Provide the (X, Y) coordinate of the cell's center where the given text is located.  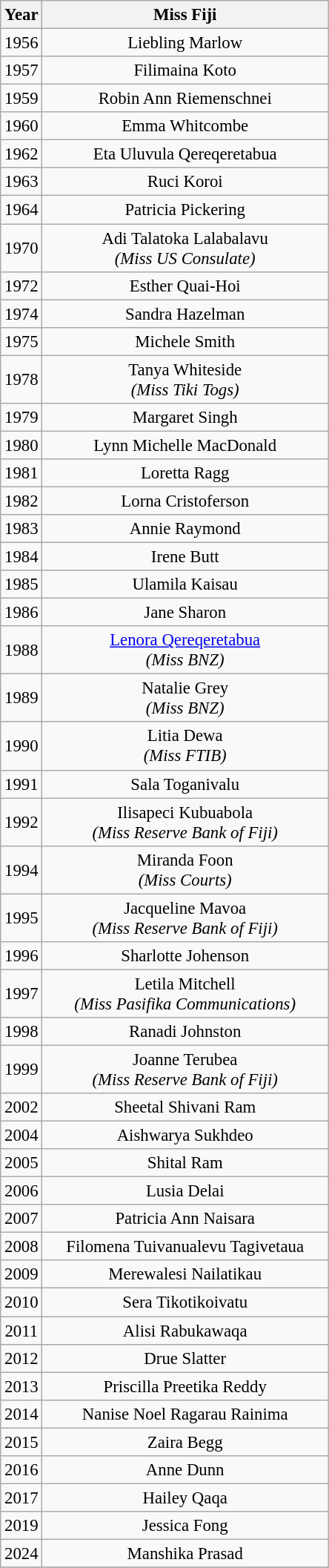
1978 (21, 380)
Ruci Koroi (185, 182)
1991 (21, 784)
2024 (21, 1553)
1963 (21, 182)
Sera Tikotikoivatu (185, 1302)
1972 (21, 286)
2013 (21, 1386)
1984 (21, 557)
2017 (21, 1498)
Lorna Cristoferson (185, 501)
1982 (21, 501)
Joanne Terubea(Miss Reserve Bank of Fiji) (185, 1070)
Sala Toganivalu (185, 784)
Lenora Qereqeretabua(Miss BNZ) (185, 650)
Sheetal Shivani Ram (185, 1107)
1970 (21, 248)
1964 (21, 210)
Jane Sharon (185, 613)
Michele Smith (185, 341)
Nanise Noel Ragarau Rainima (185, 1414)
2019 (21, 1526)
1983 (21, 529)
Ilisapeci Kubuabola(Miss Reserve Bank of Fiji) (185, 822)
2015 (21, 1442)
1999 (21, 1070)
1957 (21, 70)
1962 (21, 154)
1974 (21, 314)
Emma Whitcombe (185, 126)
Letila Mitchell(Miss Pasifika Communications) (185, 994)
2011 (21, 1331)
Esther Quai-Hoi (185, 286)
Hailey Qaqa (185, 1498)
Liebling Marlow (185, 43)
Alisi Rabukawaqa (185, 1331)
Annie Raymond (185, 529)
Patricia Pickering (185, 210)
2009 (21, 1275)
1988 (21, 650)
2012 (21, 1358)
Manshika Prasad (185, 1553)
1979 (21, 418)
1975 (21, 341)
Loretta Ragg (185, 473)
1995 (21, 918)
Sandra Hazelman (185, 314)
1956 (21, 43)
Miss Fiji (185, 15)
Jessica Fong (185, 1526)
1994 (21, 869)
2016 (21, 1470)
1981 (21, 473)
Merewalesi Nailatikau (185, 1275)
Tanya Whiteside(Miss Tiki Togs) (185, 380)
1992 (21, 822)
2007 (21, 1219)
Shital Ram (185, 1163)
Sharlotte Johenson (185, 956)
Margaret Singh (185, 418)
Anne Dunn (185, 1470)
Aishwarya Sukhdeo (185, 1136)
2004 (21, 1136)
Natalie Grey(Miss BNZ) (185, 699)
2002 (21, 1107)
Jacqueline Mavoa(Miss Reserve Bank of Fiji) (185, 918)
Adi Talatoka Lalabalavu(Miss US Consulate) (185, 248)
Ulamila Kaisau (185, 584)
Zaira Begg (185, 1442)
Lynn Michelle MacDonald (185, 445)
Lusia Delai (185, 1191)
Drue Slatter (185, 1358)
Priscilla Preetika Reddy (185, 1386)
Miranda Foon(Miss Courts) (185, 869)
1980 (21, 445)
1959 (21, 99)
Filomena Tuivanualevu Tagivetaua (185, 1247)
Eta Uluvula Qereqeretabua (185, 154)
2008 (21, 1247)
2006 (21, 1191)
Litia Dewa(Miss FTIB) (185, 746)
1997 (21, 994)
Patricia Ann Naisara (185, 1219)
1985 (21, 584)
1996 (21, 956)
Ranadi Johnston (185, 1032)
2010 (21, 1302)
Filimaina Koto (185, 70)
2014 (21, 1414)
2005 (21, 1163)
1986 (21, 613)
1998 (21, 1032)
Irene Butt (185, 557)
1990 (21, 746)
Year (21, 15)
1989 (21, 699)
Robin Ann Riemenschnei (185, 99)
1960 (21, 126)
